Identify which cell holds the provided text, then report its [x, y] central coordinate. 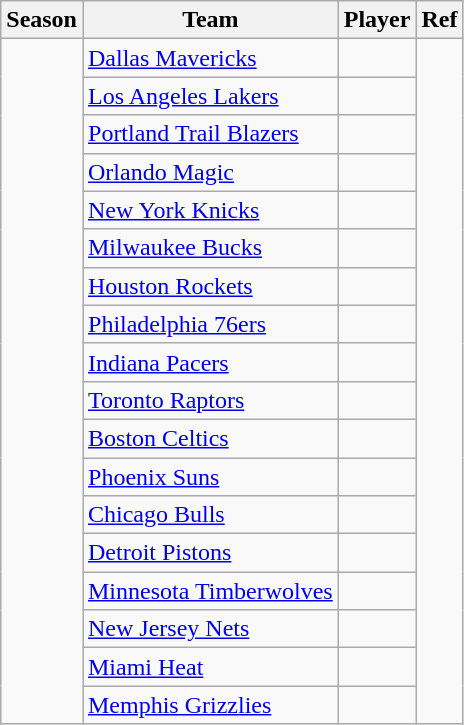
Indiana Pacers [210, 362]
Ref [440, 20]
Detroit Pistons [210, 553]
Chicago Bulls [210, 515]
Milwaukee Bucks [210, 248]
Toronto Raptors [210, 400]
Team [210, 20]
Houston Rockets [210, 286]
Portland Trail Blazers [210, 134]
New Jersey Nets [210, 629]
Memphis Grizzlies [210, 705]
Dallas Mavericks [210, 58]
Season [42, 20]
Orlando Magic [210, 172]
New York Knicks [210, 210]
Minnesota Timberwolves [210, 591]
Boston Celtics [210, 438]
Miami Heat [210, 667]
Los Angeles Lakers [210, 96]
Player [377, 20]
Phoenix Suns [210, 477]
Philadelphia 76ers [210, 324]
